Return the [X, Y] coordinate for the center point of the cell that contains the specified text.  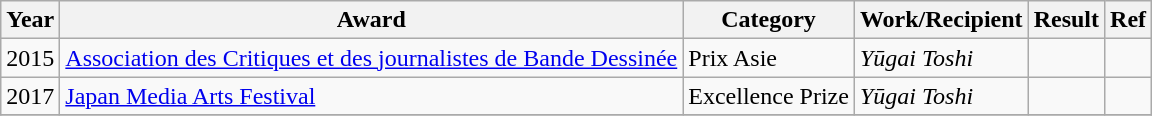
Japan Media Arts Festival [372, 96]
2015 [30, 58]
2017 [30, 96]
Excellence Prize [769, 96]
Prix Asie [769, 58]
Ref [1128, 20]
Result [1066, 20]
Association des Critiques et des journalistes de Bande Dessinée [372, 58]
Award [372, 20]
Year [30, 20]
Category [769, 20]
Work/Recipient [941, 20]
